Determine the (x, y) coordinate at the center of the cell enclosing the given text.  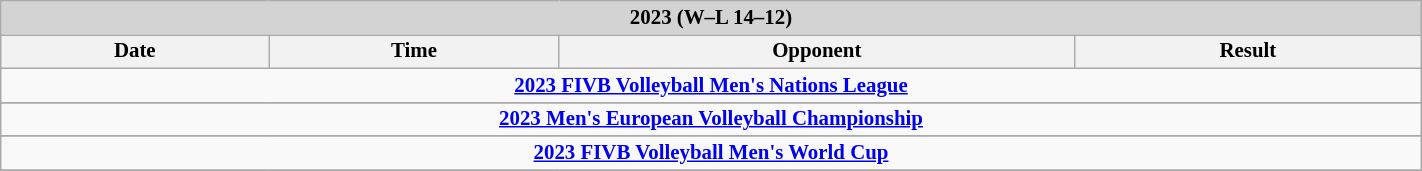
Opponent (816, 51)
2023 (W–L 14–12) (711, 18)
Time (414, 51)
2023 Men's European Volleyball Championship (711, 119)
Date (135, 51)
Result (1248, 51)
2023 FIVB Volleyball Men's Nations League (711, 85)
2023 FIVB Volleyball Men's World Cup (711, 153)
